Capture the cell that displays the provided text and extract its [X, Y] central coordinate. 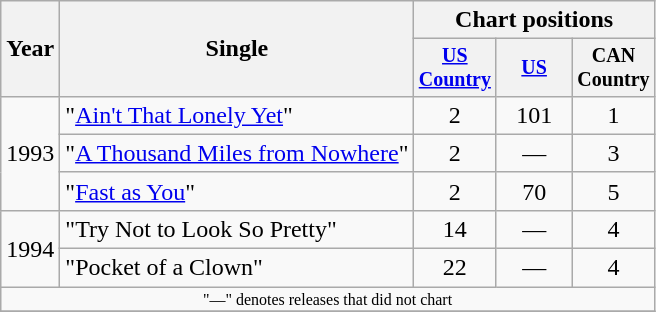
"—" denotes releases that did not chart [328, 299]
14 [455, 229]
3 [614, 153]
101 [534, 115]
Year [30, 49]
"Fast as You" [237, 191]
70 [534, 191]
Single [237, 49]
CAN Country [614, 68]
"Try Not to Look So Pretty" [237, 229]
"A Thousand Miles from Nowhere" [237, 153]
US Country [455, 68]
US [534, 68]
5 [614, 191]
"Ain't That Lonely Yet" [237, 115]
"Pocket of a Clown" [237, 268]
1993 [30, 153]
22 [455, 268]
1994 [30, 248]
Chart positions [534, 20]
1 [614, 115]
